Return the (X, Y) coordinate for the center point of the cell that contains the specified text.  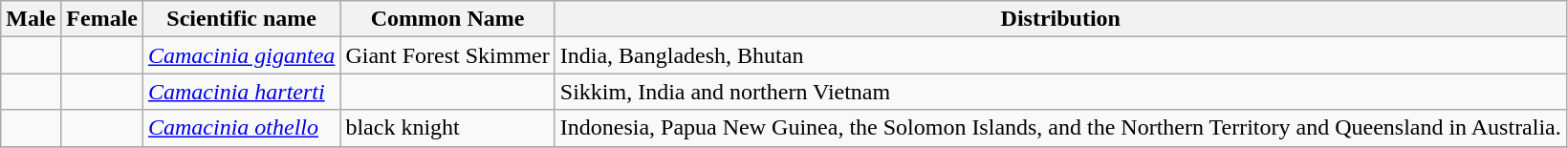
black knight (447, 128)
Female (102, 19)
Camacinia gigantea (241, 55)
Scientific name (241, 19)
Indonesia, Papua New Guinea, the Solomon Islands, and the Northern Territory and Queensland in Australia. (1060, 128)
Common Name (447, 19)
Male (31, 19)
Camacinia othello (241, 128)
Sikkim, India and northern Vietnam (1060, 92)
Giant Forest Skimmer (447, 55)
Camacinia harterti (241, 92)
India, Bangladesh, Bhutan (1060, 55)
Distribution (1060, 19)
